From the cell containing the given text, extract its center point as [x, y] coordinate. 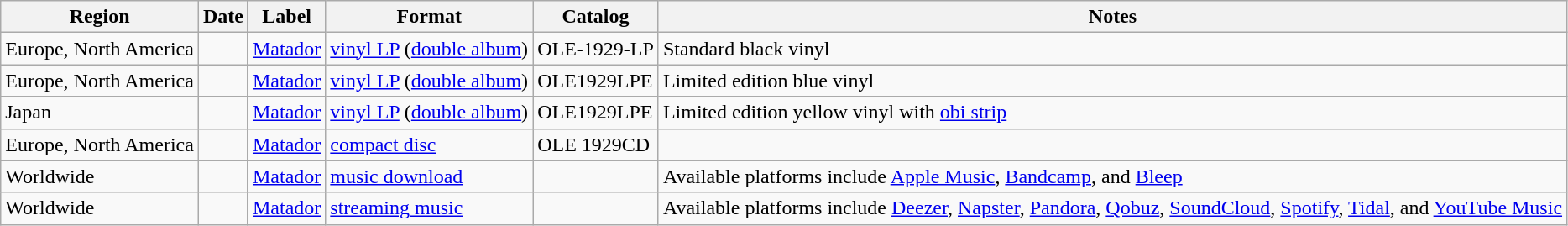
Available platforms include Deezer, Napster, Pandora, Qobuz, SoundCloud, Spotify, Tidal, and YouTube Music [1112, 208]
Date [223, 17]
Notes [1112, 17]
Region [100, 17]
Limited edition yellow vinyl with obi strip [1112, 113]
Available platforms include Apple Music, Bandcamp, and Bleep [1112, 176]
streaming music [430, 208]
Label [286, 17]
Catalog [596, 17]
Standard black vinyl [1112, 49]
compact disc [430, 145]
Limited edition blue vinyl [1112, 81]
OLE 1929CD [596, 145]
Japan [100, 113]
Format [430, 17]
OLE-1929-LP [596, 49]
music download [430, 176]
